Identify which cell holds the provided text, then report its [X, Y] central coordinate. 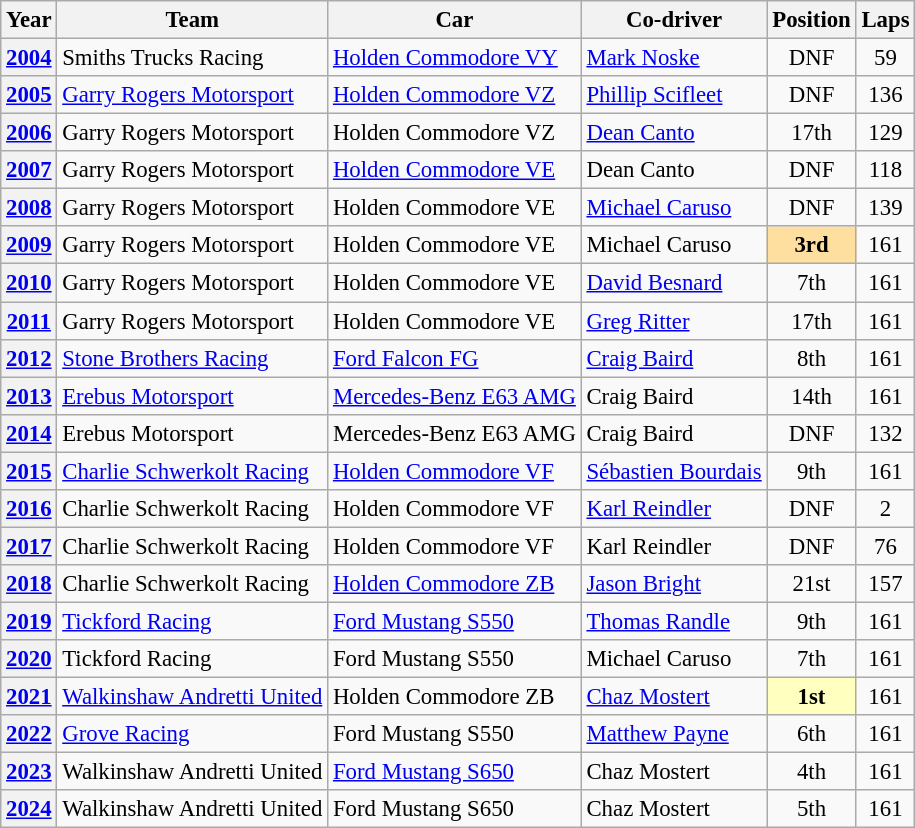
Matthew Payne [674, 734]
Thomas Randle [674, 621]
Greg Ritter [674, 321]
21st [812, 584]
Holden Commodore VY [455, 58]
2016 [29, 509]
Co-driver [674, 20]
2012 [29, 358]
2018 [29, 584]
David Besnard [674, 283]
Stone Brothers Racing [192, 358]
2006 [29, 133]
Jason Bright [674, 584]
2020 [29, 659]
2023 [29, 772]
Sébastien Bourdais [674, 471]
2 [886, 509]
5th [812, 809]
132 [886, 433]
2017 [29, 546]
Smiths Trucks Racing [192, 58]
2010 [29, 283]
76 [886, 546]
2015 [29, 471]
Position [812, 20]
118 [886, 170]
1st [812, 697]
2007 [29, 170]
2008 [29, 208]
2013 [29, 396]
2024 [29, 809]
139 [886, 208]
157 [886, 584]
59 [886, 58]
4th [812, 772]
Year [29, 20]
Car [455, 20]
14th [812, 396]
Ford Falcon FG [455, 358]
3rd [812, 245]
2011 [29, 321]
Mark Noske [674, 58]
2014 [29, 433]
129 [886, 133]
136 [886, 95]
2004 [29, 58]
2019 [29, 621]
2021 [29, 697]
6th [812, 734]
Laps [886, 20]
2009 [29, 245]
Grove Racing [192, 734]
Team [192, 20]
Phillip Scifleet [674, 95]
8th [812, 358]
2022 [29, 734]
2005 [29, 95]
